From the cell containing the given text, extract its center point as [x, y] coordinate. 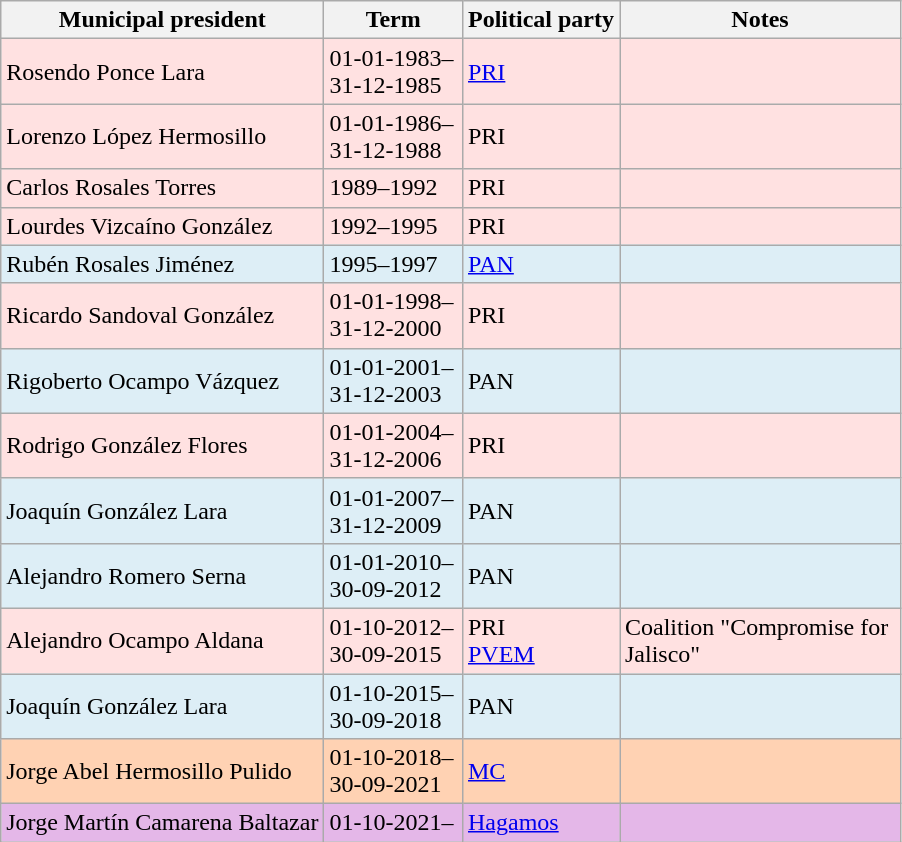
Alejandro Romero Serna [162, 576]
1989–1992 [394, 188]
1992–1995 [394, 226]
Jorge Martín Camarena Baltazar [162, 823]
01-01-1983–31-12-1985 [394, 72]
01-01-2007–31-12-2009 [394, 510]
01-10-2015–30-09-2018 [394, 706]
Alejandro Ocampo Aldana [162, 640]
01-01-2010–30-09-2012 [394, 576]
Rigoberto Ocampo Vázquez [162, 380]
01-01-2001–31-12-2003 [394, 380]
Municipal president [162, 20]
Jorge Abel Hermosillo Pulido [162, 772]
01-01-2004–31-12-2006 [394, 446]
Notes [760, 20]
Coalition "Compromise for Jalisco" [760, 640]
MC [540, 772]
Rubén Rosales Jiménez [162, 264]
Lorenzo López Hermosillo [162, 136]
Rosendo Ponce Lara [162, 72]
01-10-2018–30-09-2021 [394, 772]
01-01-1998–31-12-2000 [394, 316]
Term [394, 20]
Carlos Rosales Torres [162, 188]
Ricardo Sandoval González [162, 316]
01-10-2021– [394, 823]
01-01-1986–31-12-1988 [394, 136]
01-10-2012–30-09-2015 [394, 640]
PRI PVEM [540, 640]
1995–1997 [394, 264]
Hagamos [540, 823]
Political party [540, 20]
Lourdes Vizcaíno González [162, 226]
Rodrigo González Flores [162, 446]
